Identify which cell holds the provided text, then report its [X, Y] central coordinate. 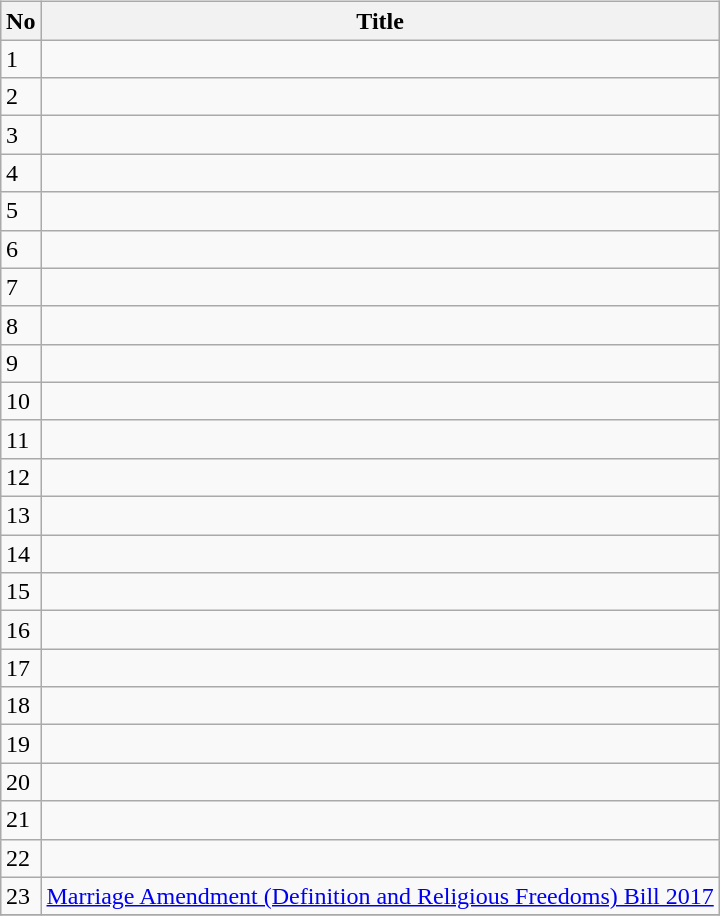
14 [21, 554]
2 [21, 97]
Title [380, 21]
3 [21, 135]
Marriage Amendment (Definition and Religious Freedoms) Bill 2017 [380, 896]
22 [21, 858]
12 [21, 478]
8 [21, 325]
19 [21, 744]
21 [21, 820]
4 [21, 173]
9 [21, 363]
17 [21, 668]
5 [21, 211]
No [21, 21]
16 [21, 630]
6 [21, 249]
15 [21, 592]
1 [21, 59]
10 [21, 401]
18 [21, 706]
11 [21, 439]
23 [21, 896]
7 [21, 287]
13 [21, 516]
20 [21, 782]
